For the text-containing cell, return its midpoint in [X, Y] coordinate format. 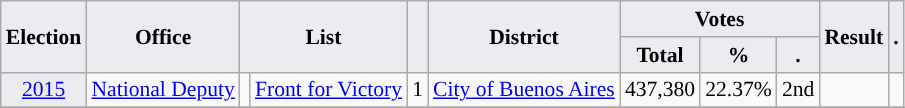
National Deputy [162, 90]
List [324, 36]
District [524, 36]
% [738, 55]
22.37% [738, 90]
1 [418, 90]
2nd [798, 90]
City of Buenos Aires [524, 90]
Result [854, 36]
Office [162, 36]
2015 [44, 90]
Front for Victory [328, 90]
Total [660, 55]
Votes [720, 19]
Election [44, 36]
437,380 [660, 90]
